Search for the cell housing the specified text and yield its (X, Y) center coordinate. 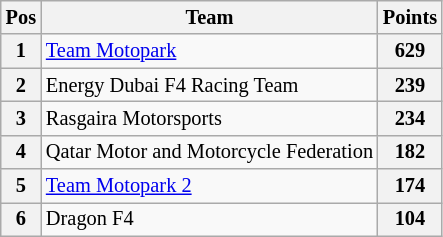
2 (21, 85)
Rasgaira Motorsports (210, 118)
174 (410, 186)
104 (410, 219)
629 (410, 51)
234 (410, 118)
Dragon F4 (210, 219)
182 (410, 152)
Team (210, 17)
Energy Dubai F4 Racing Team (210, 85)
Team Motopark 2 (210, 186)
6 (21, 219)
Team Motopark (210, 51)
Points (410, 17)
Qatar Motor and Motorcycle Federation (210, 152)
4 (21, 152)
3 (21, 118)
239 (410, 85)
5 (21, 186)
1 (21, 51)
Pos (21, 17)
